Pinpoint the cell where the given text exists, returning its [x, y] midpoint coordinate. 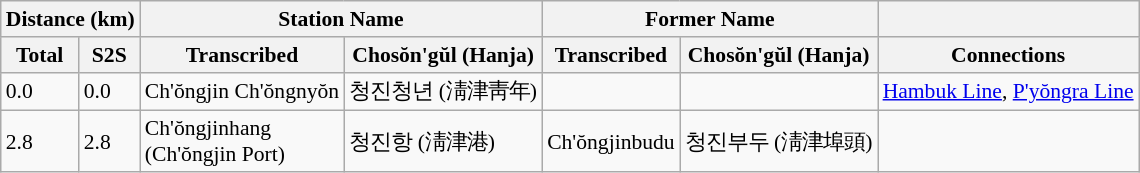
청진청년 (淸津靑年) [443, 92]
Ch'ŏngjinhang(Ch'ŏngjin Port) [242, 142]
Distance (km) [70, 19]
Ch'ŏngjin Ch'ŏngnyŏn [242, 92]
S2S [110, 55]
Connections [1008, 55]
Former Name [710, 19]
Ch'ŏngjinbudu [611, 142]
청진항 (淸津港) [443, 142]
청진부두 (淸津埠頭) [779, 142]
Hambuk Line, P'yŏngra Line [1008, 92]
Station Name [341, 19]
Total [40, 55]
